Locate the cell with the specified text and output its (X, Y) center coordinate. 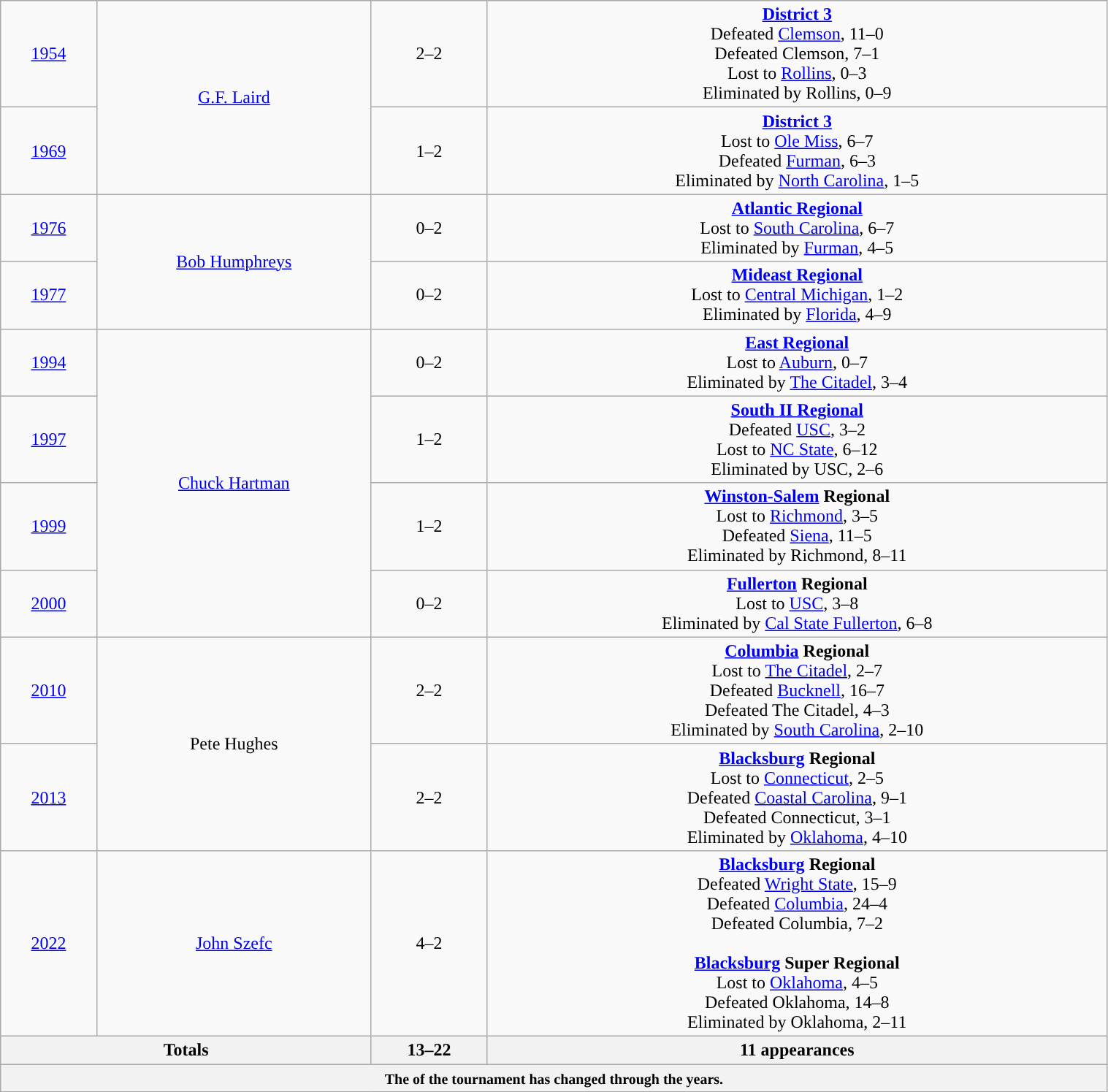
East RegionalLost to Auburn, 0–7Eliminated by The Citadel, 3–4 (798, 362)
Fullerton RegionalLost to USC, 3–8Eliminated by Cal State Fullerton, 6–8 (798, 603)
13–22 (429, 1050)
Pete Hughes (234, 744)
4–2 (429, 943)
G.F. Laird (234, 98)
John Szefc (234, 943)
Atlantic RegionalLost to South Carolina, 6–7Eliminated by Furman, 4–5 (798, 228)
1977 (48, 295)
Columbia RegionalLost to The Citadel, 2–7Defeated Bucknell, 16–7Defeated The Citadel, 4–3Eliminated by South Carolina, 2–10 (798, 690)
2013 (48, 797)
1976 (48, 228)
1954 (48, 54)
South II RegionalDefeated USC, 3–2Lost to NC State, 6–12Eliminated by USC, 2–6 (798, 440)
1997 (48, 440)
1999 (48, 526)
Blacksburg RegionalLost to Connecticut, 2–5Defeated Coastal Carolina, 9–1Defeated Connecticut, 3–1Eliminated by Oklahoma, 4–10 (798, 797)
District 3Defeated Clemson, 11–0Defeated Clemson, 7–1Lost to Rollins, 0–3Eliminated by Rollins, 0–9 (798, 54)
The of the tournament has changed through the years. (554, 1077)
1994 (48, 362)
Totals (186, 1050)
2022 (48, 943)
Bob Humphreys (234, 261)
2010 (48, 690)
Winston-Salem RegionalLost to Richmond, 3–5Defeated Siena, 11–5Eliminated by Richmond, 8–11 (798, 526)
2000 (48, 603)
Mideast RegionalLost to Central Michigan, 1–2Eliminated by Florida, 4–9 (798, 295)
District 3Lost to Ole Miss, 6–7Defeated Furman, 6–3Eliminated by North Carolina, 1–5 (798, 150)
Chuck Hartman (234, 483)
11 appearances (798, 1050)
1969 (48, 150)
